Scan for the cell matching the given text and deliver its (X, Y) coordinate at center. 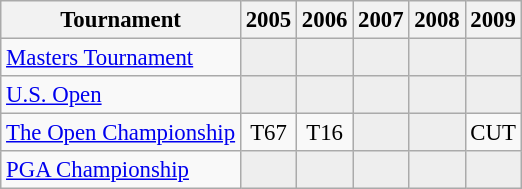
2006 (325, 20)
Masters Tournament (121, 58)
2005 (268, 20)
T16 (325, 133)
Tournament (121, 20)
PGA Championship (121, 170)
2009 (493, 20)
2008 (437, 20)
2007 (381, 20)
T67 (268, 133)
U.S. Open (121, 95)
CUT (493, 133)
The Open Championship (121, 133)
